Search for the cell housing the specified text and yield its [x, y] center coordinate. 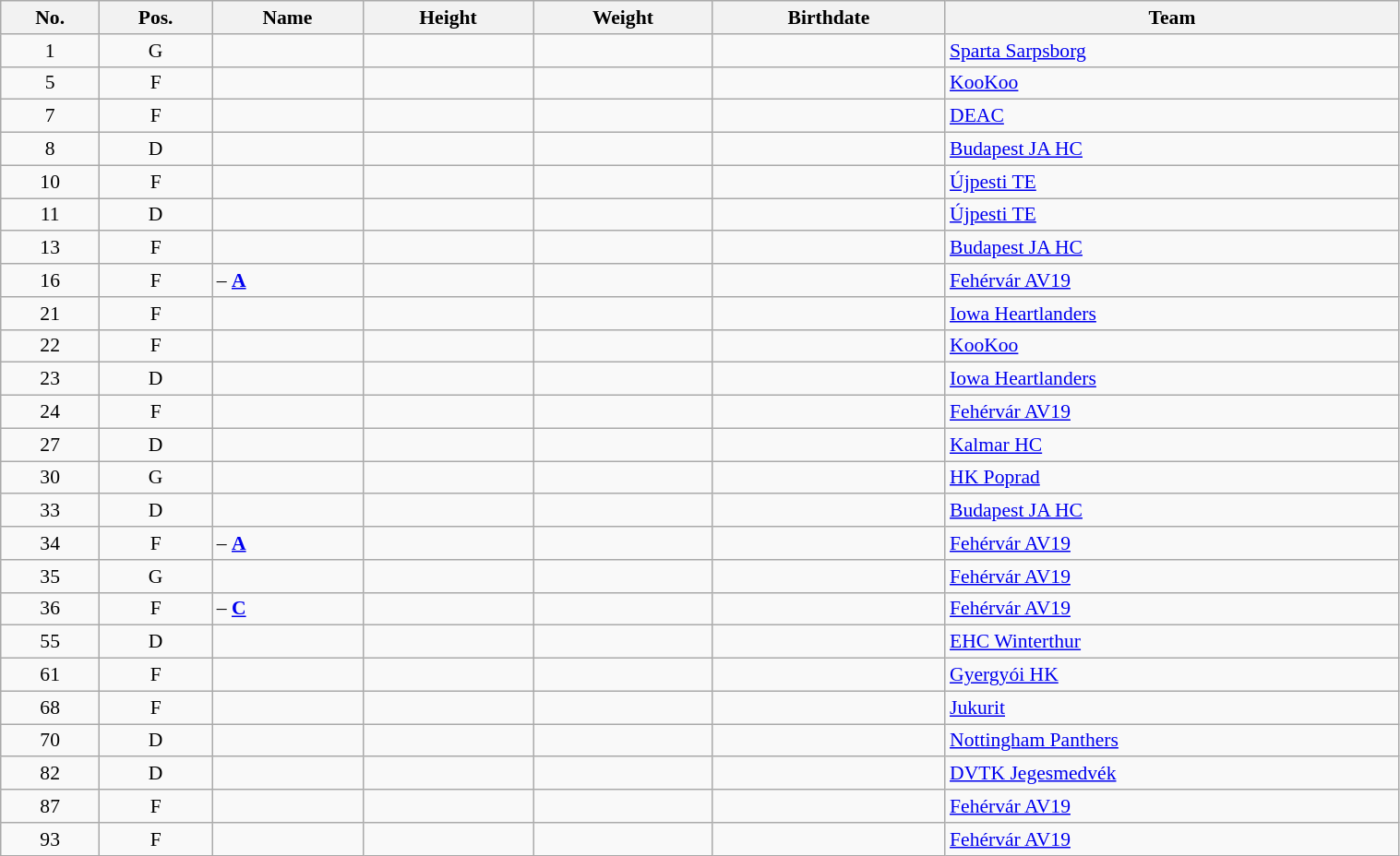
5 [50, 83]
27 [50, 445]
DEAC [1172, 116]
10 [50, 182]
Gyergyói HK [1172, 675]
– C [288, 609]
HK Poprad [1172, 478]
30 [50, 478]
36 [50, 609]
No. [50, 18]
93 [50, 839]
24 [50, 412]
Team [1172, 18]
Jukurit [1172, 707]
23 [50, 379]
Sparta Sarpsborg [1172, 51]
8 [50, 149]
87 [50, 806]
7 [50, 116]
13 [50, 248]
DVTK Jegesmedvék [1172, 774]
34 [50, 543]
Name [288, 18]
Birthdate [829, 18]
16 [50, 280]
55 [50, 642]
Kalmar HC [1172, 445]
70 [50, 741]
35 [50, 577]
EHC Winterthur [1172, 642]
82 [50, 774]
Weight [623, 18]
1 [50, 51]
33 [50, 511]
11 [50, 215]
22 [50, 346]
21 [50, 314]
61 [50, 675]
Pos. [156, 18]
Nottingham Panthers [1172, 741]
Height [449, 18]
68 [50, 707]
